Return the (X, Y) coordinate for the center point of the cell that contains the specified text.  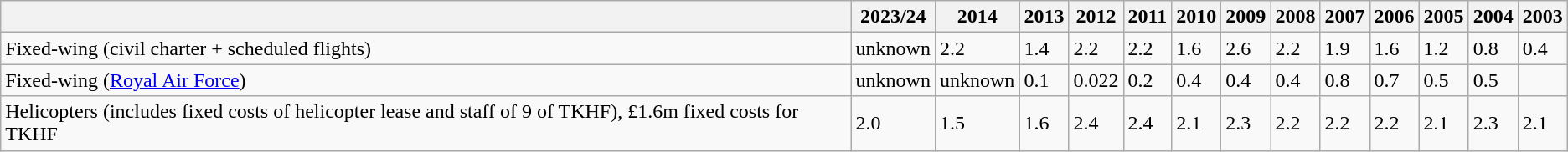
2008 (1295, 17)
0.2 (1148, 80)
2007 (1345, 17)
0.1 (1044, 80)
2005 (1444, 17)
Fixed-wing (Royal Air Force) (426, 80)
2013 (1044, 17)
2009 (1246, 17)
2006 (1394, 17)
2003 (1543, 17)
Fixed-wing (civil charter + scheduled flights) (426, 48)
2.6 (1246, 48)
1.5 (977, 124)
0.7 (1394, 80)
Helicopters (includes fixed costs of helicopter lease and staff of 9 of TKHF), £1.6m fixed costs for TKHF (426, 124)
2004 (1493, 17)
2012 (1096, 17)
1.9 (1345, 48)
2.0 (893, 124)
1.2 (1444, 48)
1.4 (1044, 48)
2014 (977, 17)
0.022 (1096, 80)
2011 (1148, 17)
2023/24 (893, 17)
2010 (1196, 17)
